Return the [X, Y] coordinate for the center point of the cell that contains the specified text.  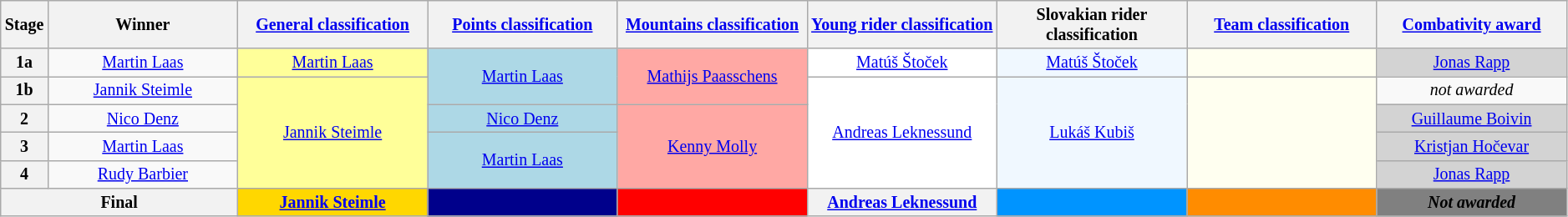
Mountains classification [712, 25]
Winner [142, 25]
1b [25, 90]
Mathijs Paasschens [712, 77]
not awarded [1472, 90]
Points classification [523, 25]
Kristjan Hočevar [1472, 147]
Young rider classification [902, 25]
Lukáš Kubiš [1091, 133]
Final [119, 202]
Not awarded [1472, 202]
Kenny Molly [712, 146]
Stage [25, 25]
Slovakian rider classification [1091, 25]
Rudy Barbier [142, 174]
1a [25, 63]
3 [25, 147]
4 [25, 174]
Guillaume Boivin [1472, 119]
General classification [332, 25]
Combativity award [1472, 25]
Team classification [1281, 25]
2 [25, 119]
